Provide the (X, Y) coordinate of the cell's center where the given text is located.  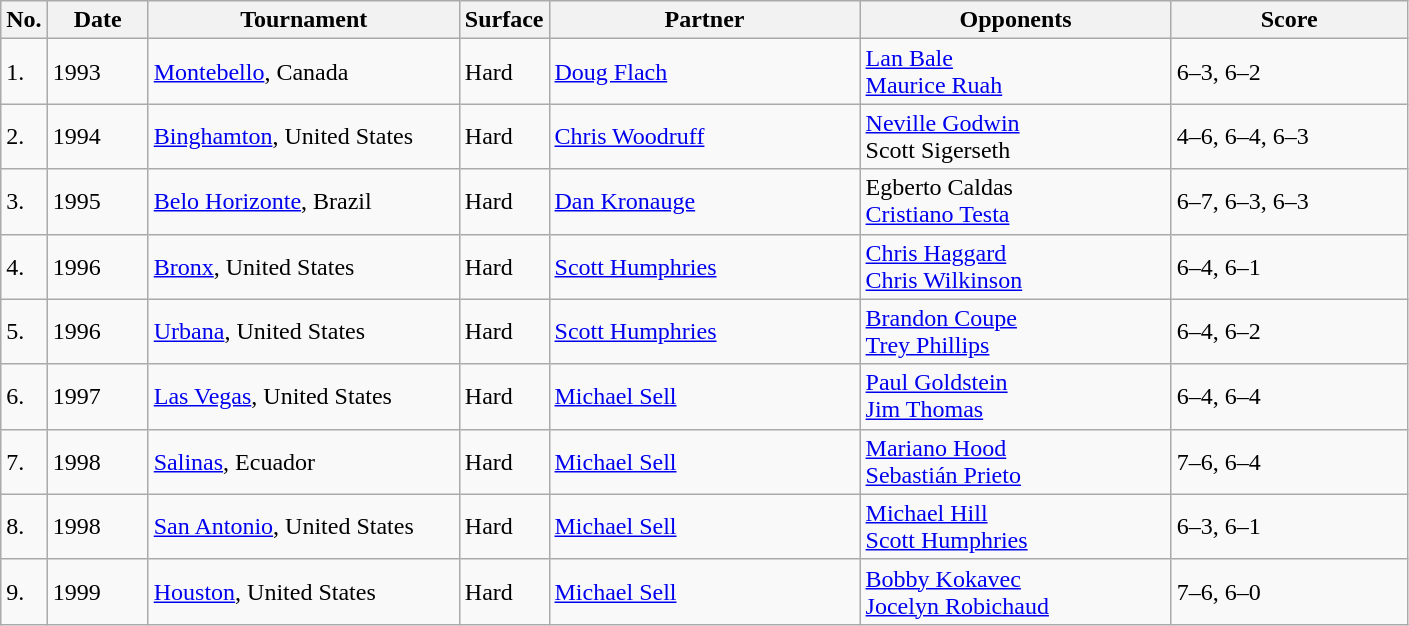
Bronx, United States (304, 266)
1. (24, 72)
Salinas, Ecuador (304, 462)
Montebello, Canada (304, 72)
Lan Bale Maurice Ruah (1016, 72)
Urbana, United States (304, 332)
Score (1289, 20)
6–4, 6–1 (1289, 266)
3. (24, 202)
4. (24, 266)
6–4, 6–4 (1289, 396)
2. (24, 136)
Egberto Caldas Cristiano Testa (1016, 202)
1995 (98, 202)
Surface (504, 20)
6–4, 6–2 (1289, 332)
Opponents (1016, 20)
4–6, 6–4, 6–3 (1289, 136)
Mariano Hood Sebastián Prieto (1016, 462)
Chris Woodruff (704, 136)
5. (24, 332)
Doug Flach (704, 72)
Michael Hill Scott Humphries (1016, 526)
Houston, United States (304, 592)
7. (24, 462)
1999 (98, 592)
Belo Horizonte, Brazil (304, 202)
9. (24, 592)
Las Vegas, United States (304, 396)
7–6, 6–4 (1289, 462)
Bobby Kokavec Jocelyn Robichaud (1016, 592)
Dan Kronauge (704, 202)
7–6, 6–0 (1289, 592)
Tournament (304, 20)
6–7, 6–3, 6–3 (1289, 202)
No. (24, 20)
Binghamton, United States (304, 136)
8. (24, 526)
Partner (704, 20)
6. (24, 396)
Brandon Coupe Trey Phillips (1016, 332)
6–3, 6–1 (1289, 526)
1997 (98, 396)
Paul Goldstein Jim Thomas (1016, 396)
6–3, 6–2 (1289, 72)
Date (98, 20)
1994 (98, 136)
San Antonio, United States (304, 526)
Chris Haggard Chris Wilkinson (1016, 266)
1993 (98, 72)
Neville Godwin Scott Sigerseth (1016, 136)
